Return the (X, Y) coordinate for the center point of the cell that contains the specified text.  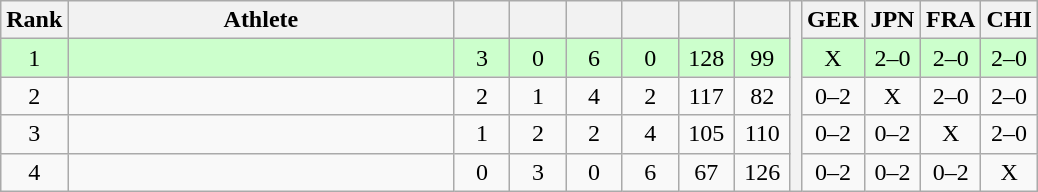
Athlete (261, 20)
105 (706, 134)
99 (762, 58)
Rank (34, 20)
82 (762, 96)
126 (762, 172)
128 (706, 58)
CHI (1009, 20)
67 (706, 172)
117 (706, 96)
JPN (892, 20)
110 (762, 134)
FRA (950, 20)
GER (832, 20)
